Capture the cell that displays the provided text and extract its [x, y] central coordinate. 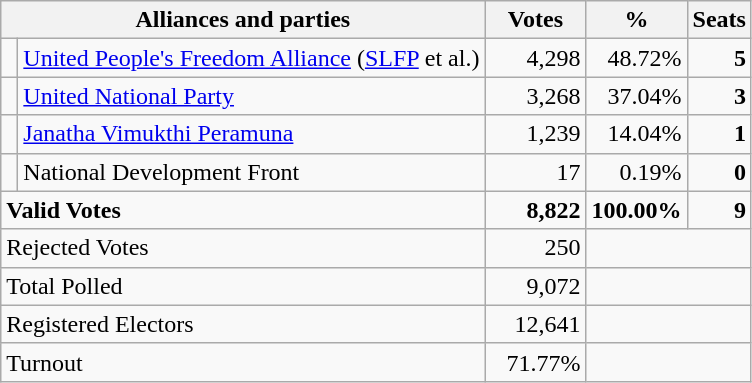
8,822 [536, 210]
Total Polled [243, 286]
3,268 [536, 96]
5 [719, 58]
Rejected Votes [243, 248]
250 [536, 248]
1 [719, 134]
17 [536, 172]
1,239 [536, 134]
37.04% [636, 96]
12,641 [536, 324]
9,072 [536, 286]
0.19% [636, 172]
Turnout [243, 362]
71.77% [536, 362]
Registered Electors [243, 324]
Janatha Vimukthi Peramuna [252, 134]
% [636, 20]
14.04% [636, 134]
4,298 [536, 58]
0 [719, 172]
100.00% [636, 210]
National Development Front [252, 172]
United People's Freedom Alliance (SLFP et al.) [252, 58]
48.72% [636, 58]
Seats [719, 20]
Votes [536, 20]
United National Party [252, 96]
Valid Votes [243, 210]
9 [719, 210]
3 [719, 96]
Alliances and parties [243, 20]
